Find where the given text appears and provide that cell's center as (x, y) coordinate. 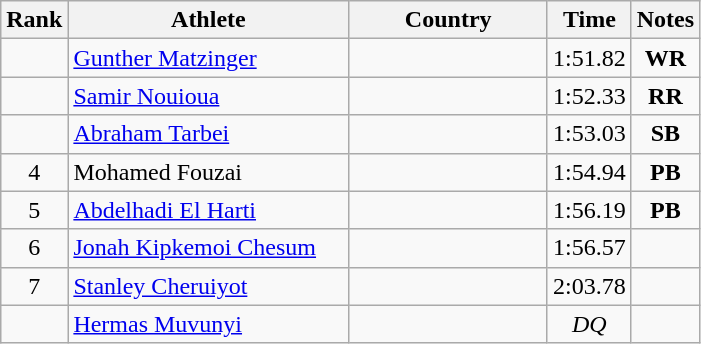
Abdelhadi El Harti (208, 210)
Country (448, 20)
Stanley Cheruiyot (208, 286)
SB (665, 134)
6 (34, 248)
5 (34, 210)
Jonah Kipkemoi Chesum (208, 248)
DQ (589, 324)
Time (589, 20)
1:54.94 (589, 172)
1:56.57 (589, 248)
4 (34, 172)
RR (665, 96)
Notes (665, 20)
WR (665, 58)
1:53.03 (589, 134)
7 (34, 286)
Rank (34, 20)
Gunther Matzinger (208, 58)
2:03.78 (589, 286)
1:52.33 (589, 96)
Athlete (208, 20)
Mohamed Fouzai (208, 172)
Hermas Muvunyi (208, 324)
1:56.19 (589, 210)
Samir Nouioua (208, 96)
Abraham Tarbei (208, 134)
1:51.82 (589, 58)
